Locate the cell with the specified text and output its (X, Y) center coordinate. 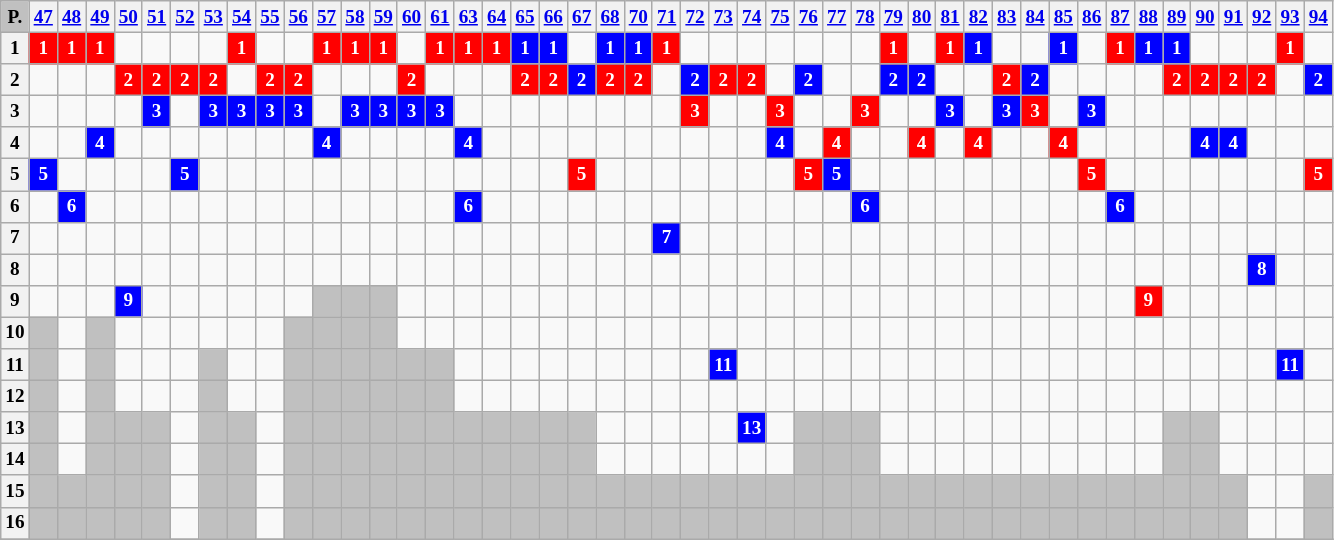
66 (553, 17)
92 (1262, 17)
51 (156, 17)
68 (610, 17)
56 (298, 17)
72 (695, 17)
83 (1007, 17)
55 (270, 17)
75 (780, 17)
76 (808, 17)
49 (100, 17)
87 (1120, 17)
74 (751, 17)
64 (496, 17)
94 (1318, 17)
80 (922, 17)
73 (723, 17)
P. (15, 17)
77 (836, 17)
65 (525, 17)
10 (15, 333)
82 (978, 17)
89 (1177, 17)
16 (15, 523)
88 (1148, 17)
57 (326, 17)
53 (213, 17)
47 (43, 17)
67 (581, 17)
59 (383, 17)
91 (1233, 17)
78 (865, 17)
85 (1063, 17)
54 (241, 17)
81 (950, 17)
15 (15, 491)
63 (468, 17)
14 (15, 460)
61 (440, 17)
84 (1035, 17)
93 (1290, 17)
52 (185, 17)
58 (355, 17)
86 (1092, 17)
79 (893, 17)
60 (411, 17)
12 (15, 396)
48 (71, 17)
71 (666, 17)
90 (1205, 17)
70 (638, 17)
50 (128, 17)
